Determine the [X, Y] coordinate at the center of the cell enclosing the given text.  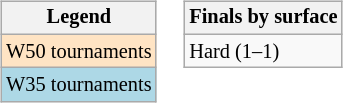
W35 tournaments [78, 85]
Hard (1–1) [263, 51]
Finals by surface [263, 18]
Legend [78, 18]
W50 tournaments [78, 51]
